Find where the given text appears and provide that cell's center as [X, Y] coordinate. 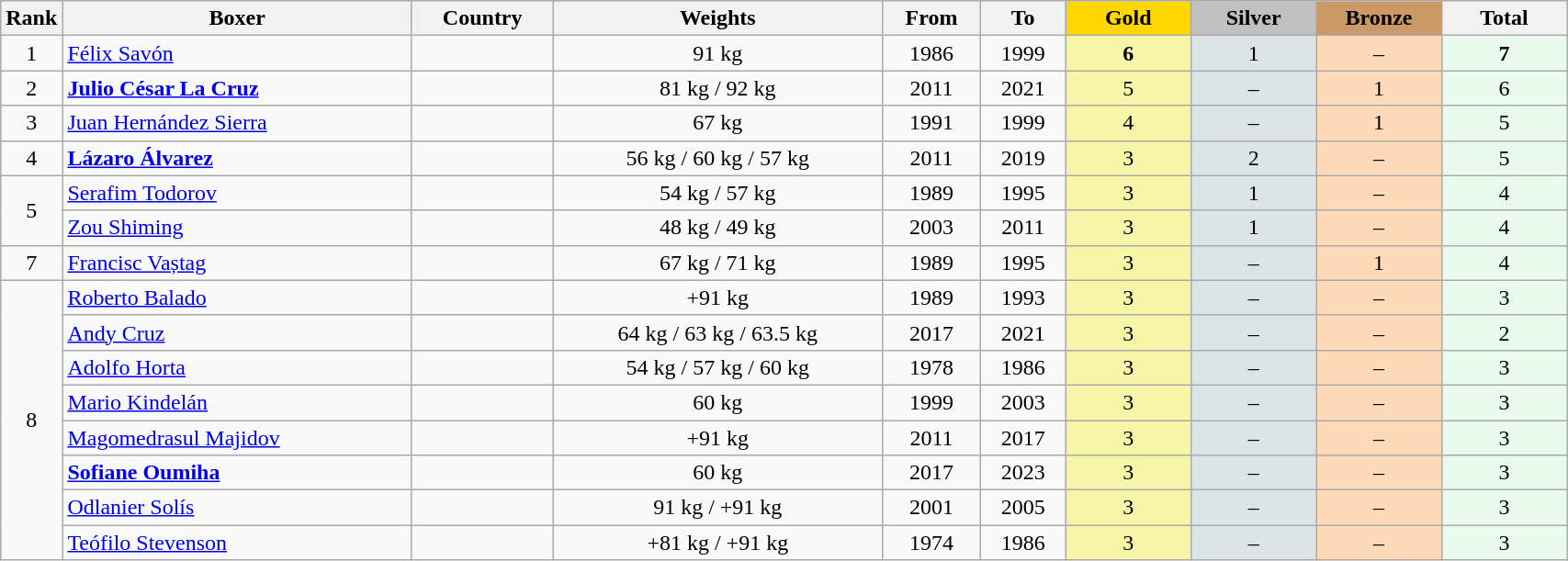
1993 [1023, 297]
91 kg / +91 kg [718, 508]
+81 kg / +91 kg [718, 543]
Julio César La Cruz [237, 88]
Lázaro Álvarez [237, 158]
54 kg / 57 kg [718, 193]
Félix Savón [237, 53]
Roberto Balado [237, 297]
64 kg / 63 kg / 63.5 kg [718, 332]
Weights [718, 18]
91 kg [718, 53]
Magomedrasul Majidov [237, 438]
81 kg / 92 kg [718, 88]
2005 [1023, 508]
1974 [931, 543]
67 kg / 71 kg [718, 263]
1978 [931, 367]
To [1023, 18]
54 kg / 57 kg / 60 kg [718, 367]
Mario Kindelán [237, 402]
Serafim Todorov [237, 193]
1991 [931, 123]
Odlanier Solís [237, 508]
Boxer [237, 18]
48 kg / 49 kg [718, 228]
Andy Cruz [237, 332]
2023 [1023, 473]
67 kg [718, 123]
2001 [931, 508]
From [931, 18]
Bronze [1379, 18]
Gold [1128, 18]
Francisc Vaștag [237, 263]
Juan Hernández Sierra [237, 123]
56 kg / 60 kg / 57 kg [718, 158]
Total [1504, 18]
Silver [1253, 18]
8 [31, 420]
2019 [1023, 158]
Zou Shiming [237, 228]
Adolfo Horta [237, 367]
Rank [31, 18]
Sofiane Oumiha [237, 473]
Teófilo Stevenson [237, 543]
Country [481, 18]
